Capture the cell that displays the provided text and extract its (X, Y) central coordinate. 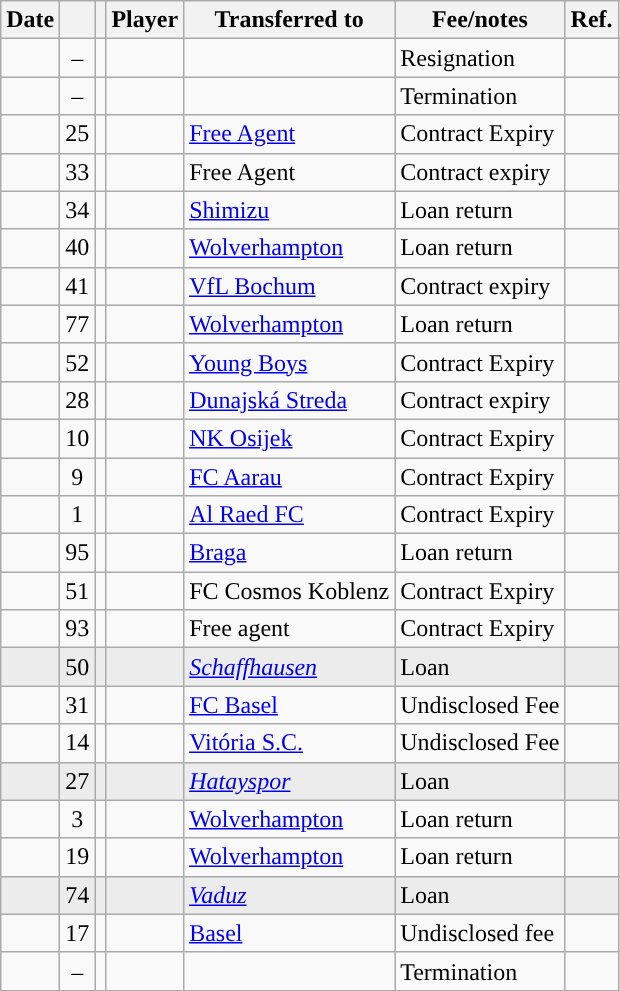
3 (78, 819)
Hatayspor (290, 781)
74 (78, 895)
41 (78, 286)
Transferred to (290, 20)
VfL Bochum (290, 286)
19 (78, 857)
31 (78, 705)
27 (78, 781)
Schaffhausen (290, 667)
Al Raed FC (290, 515)
9 (78, 477)
40 (78, 248)
34 (78, 210)
Braga (290, 553)
52 (78, 362)
77 (78, 324)
Vaduz (290, 895)
50 (78, 667)
Undisclosed fee (480, 933)
25 (78, 134)
NK Osijek (290, 438)
Ref. (592, 20)
28 (78, 400)
Date (30, 20)
FC Aarau (290, 477)
FC Basel (290, 705)
Vitória S.C. (290, 743)
95 (78, 553)
1 (78, 515)
17 (78, 933)
10 (78, 438)
14 (78, 743)
33 (78, 172)
Player (145, 20)
51 (78, 591)
Young Boys (290, 362)
Fee/notes (480, 20)
Resignation (480, 58)
FC Cosmos Koblenz (290, 591)
Basel (290, 933)
Free agent (290, 629)
93 (78, 629)
Dunajská Streda (290, 400)
Shimizu (290, 210)
